Pinpoint the cell where the given text exists, returning its [x, y] midpoint coordinate. 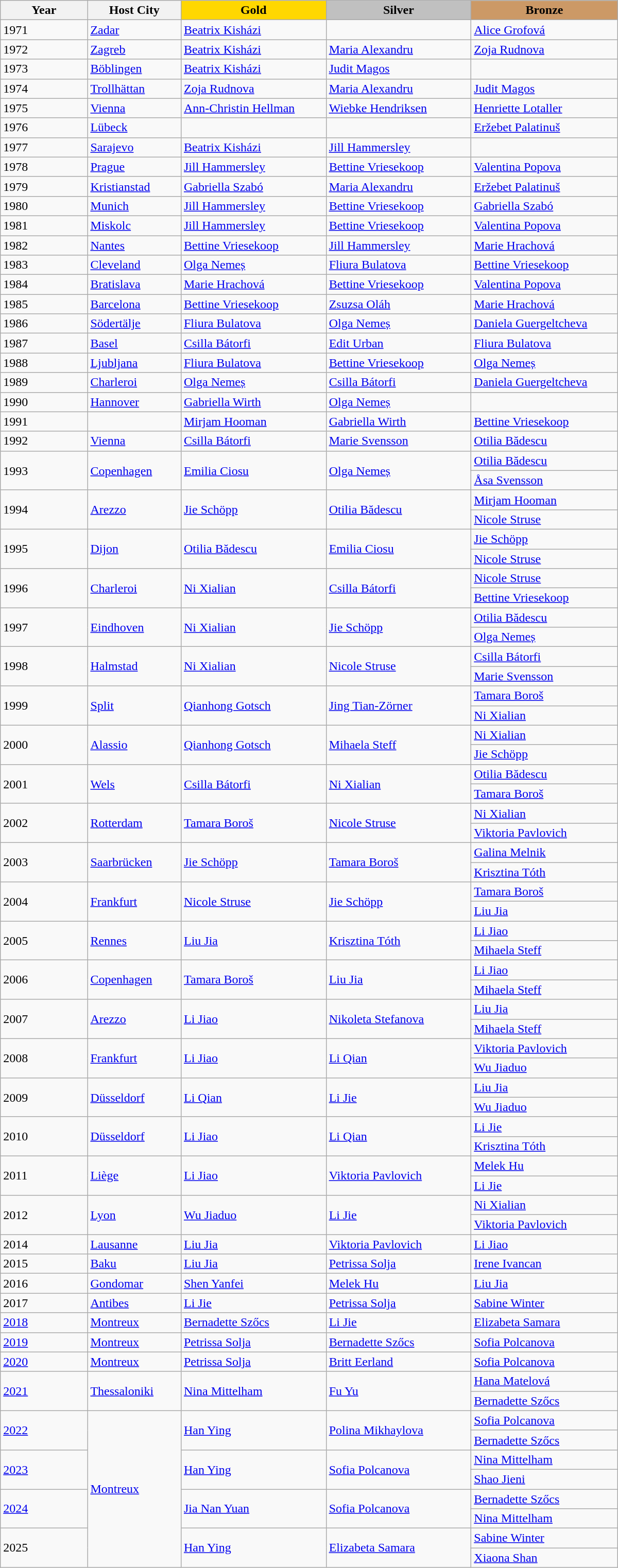
Böblingen [134, 69]
1977 [44, 147]
Ann-Christin Hellman [253, 108]
2001 [44, 784]
1975 [44, 108]
1973 [44, 69]
2008 [44, 1058]
Shao Jieni [544, 1479]
Saarbrücken [134, 862]
2021 [44, 1391]
Alassio [134, 745]
Åsa Svensson [544, 480]
Host City [134, 10]
Miskolc [134, 225]
2014 [44, 1244]
Lübeck [134, 128]
Eindhoven [134, 627]
Fu Yu [399, 1391]
Liège [134, 1175]
Thessaloniki [134, 1391]
1976 [44, 128]
Halmstad [134, 666]
1991 [44, 421]
Hannover [134, 402]
Gold [253, 10]
2012 [44, 1215]
1994 [44, 509]
2010 [44, 1136]
1971 [44, 30]
Södertälje [134, 324]
Kristianstad [134, 186]
Irene Ivancan [544, 1264]
Barcelona [134, 304]
Bronze [544, 10]
Silver [399, 10]
Dijon [134, 549]
2025 [44, 1548]
1986 [44, 324]
Zagreb [134, 49]
2018 [44, 1323]
1989 [44, 382]
Jia Nan Yuan [253, 1509]
Rennes [134, 941]
1987 [44, 343]
2000 [44, 745]
1980 [44, 206]
1982 [44, 245]
1996 [44, 588]
2015 [44, 1264]
1993 [44, 470]
Polina Mikhaylova [399, 1430]
2011 [44, 1175]
1992 [44, 441]
Nantes [134, 245]
Baku [134, 1264]
Galina Melnik [544, 852]
Trollhättan [134, 89]
Jing Tian-Zörner [399, 706]
Lyon [134, 1215]
Antibes [134, 1303]
Xiaona Shan [544, 1558]
2002 [44, 823]
1995 [44, 549]
2003 [44, 862]
2020 [44, 1362]
Hana Matelová [544, 1381]
Shen Yanfei [253, 1283]
Gondomar [134, 1283]
Alice Grofová [544, 30]
1990 [44, 402]
Basel [134, 343]
2023 [44, 1469]
1974 [44, 89]
2009 [44, 1097]
2017 [44, 1303]
Split [134, 706]
Edit Urban [399, 343]
2006 [44, 980]
Sarajevo [134, 147]
Henriette Lotaller [544, 108]
Ljubljana [134, 363]
1978 [44, 167]
Wiebke Hendriksen [399, 108]
Munich [134, 206]
1983 [44, 265]
2007 [44, 1019]
Zadar [134, 30]
1979 [44, 186]
Year [44, 10]
Zsuzsa Oláh [399, 304]
1999 [44, 706]
2022 [44, 1430]
1997 [44, 627]
1985 [44, 304]
2004 [44, 902]
1981 [44, 225]
Bratislava [134, 285]
1998 [44, 666]
1988 [44, 363]
2024 [44, 1509]
Wels [134, 784]
2005 [44, 941]
2016 [44, 1283]
1972 [44, 49]
Nikoleta Stefanova [399, 1019]
1984 [44, 285]
Rotterdam [134, 823]
Cleveland [134, 265]
Britt Eerland [399, 1362]
Prague [134, 167]
2019 [44, 1342]
Lausanne [134, 1244]
